For the text-containing cell, return its midpoint in (x, y) coordinate format. 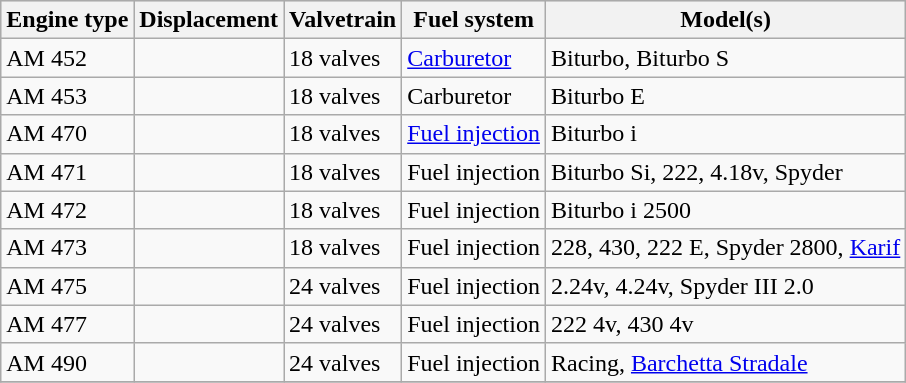
AM 473 (68, 248)
222 4v, 430 4v (725, 324)
2.24v, 4.24v, Spyder III 2.0 (725, 286)
AM 490 (68, 362)
Biturbo Si, 222, 4.18v, Spyder (725, 172)
Valvetrain (343, 20)
Fuel system (474, 20)
Displacement (209, 20)
Engine type (68, 20)
Biturbo, Biturbo S (725, 58)
228, 430, 222 E, Spyder 2800, Karif (725, 248)
Model(s) (725, 20)
Biturbo i (725, 134)
AM 470 (68, 134)
AM 477 (68, 324)
AM 472 (68, 210)
AM 453 (68, 96)
AM 475 (68, 286)
Biturbo i 2500 (725, 210)
AM 452 (68, 58)
Biturbo E (725, 96)
AM 471 (68, 172)
Racing, Barchetta Stradale (725, 362)
